Capture the cell that displays the provided text and extract its [x, y] central coordinate. 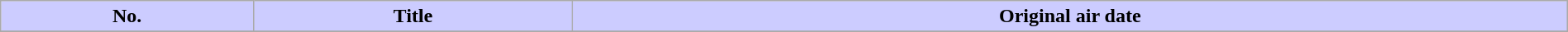
No. [127, 16]
Title [413, 16]
Original air date [1070, 16]
